Detect which cell encompasses the target text, then output its (X, Y) center coordinate. 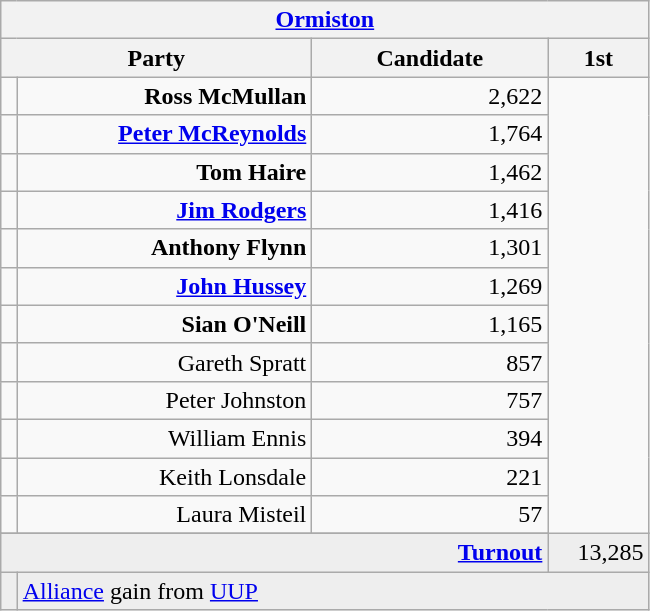
Laura Misteil (164, 515)
Jim Rodgers (164, 210)
Sian O'Neill (164, 324)
Tom Haire (164, 172)
1,269 (430, 286)
757 (430, 400)
Turnout (274, 553)
John Hussey (164, 286)
1,462 (430, 172)
1,764 (430, 134)
394 (430, 438)
Ross McMullan (164, 96)
Anthony Flynn (164, 248)
Keith Lonsdale (164, 477)
221 (430, 477)
Alliance gain from UUP (333, 591)
Ormiston (325, 20)
Gareth Spratt (164, 362)
2,622 (430, 96)
1,416 (430, 210)
1,301 (430, 248)
13,285 (598, 553)
Peter Johnston (164, 400)
Candidate (430, 58)
1st (598, 58)
Party (156, 58)
857 (430, 362)
57 (430, 515)
Peter McReynolds (164, 134)
1,165 (430, 324)
William Ennis (164, 438)
